Locate the cell with the specified text and output its (x, y) center coordinate. 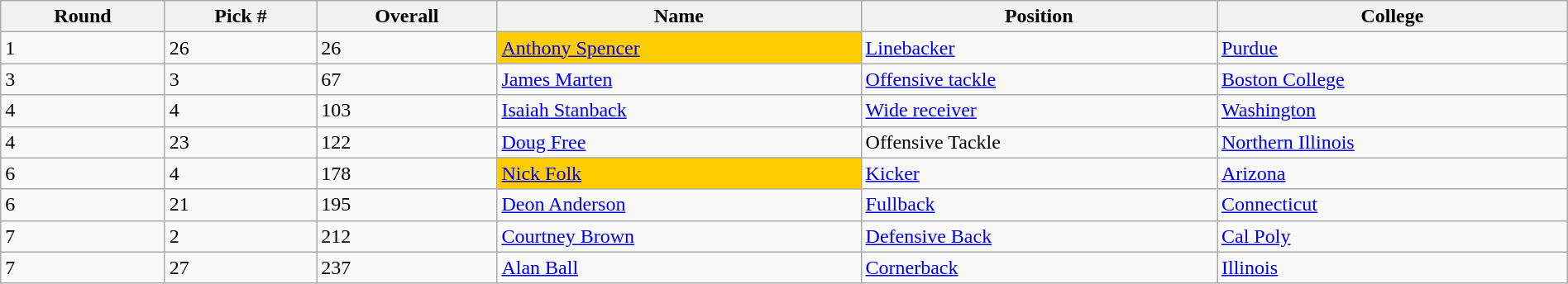
Anthony Spencer (679, 48)
2 (241, 236)
Illinois (1393, 267)
Overall (407, 17)
Washington (1393, 111)
Name (679, 17)
178 (407, 173)
Nick Folk (679, 173)
Round (83, 17)
1 (83, 48)
Purdue (1393, 48)
Wide receiver (1039, 111)
Fullback (1039, 205)
Isaiah Stanback (679, 111)
67 (407, 79)
Defensive Back (1039, 236)
Alan Ball (679, 267)
Pick # (241, 17)
195 (407, 205)
Boston College (1393, 79)
212 (407, 236)
122 (407, 142)
23 (241, 142)
Deon Anderson (679, 205)
Linebacker (1039, 48)
Offensive Tackle (1039, 142)
21 (241, 205)
103 (407, 111)
Cornerback (1039, 267)
27 (241, 267)
James Marten (679, 79)
Offensive tackle (1039, 79)
Kicker (1039, 173)
Position (1039, 17)
Arizona (1393, 173)
Courtney Brown (679, 236)
Doug Free (679, 142)
Cal Poly (1393, 236)
Northern Illinois (1393, 142)
College (1393, 17)
237 (407, 267)
Connecticut (1393, 205)
